From the cell containing the given text, extract its center point as (x, y) coordinate. 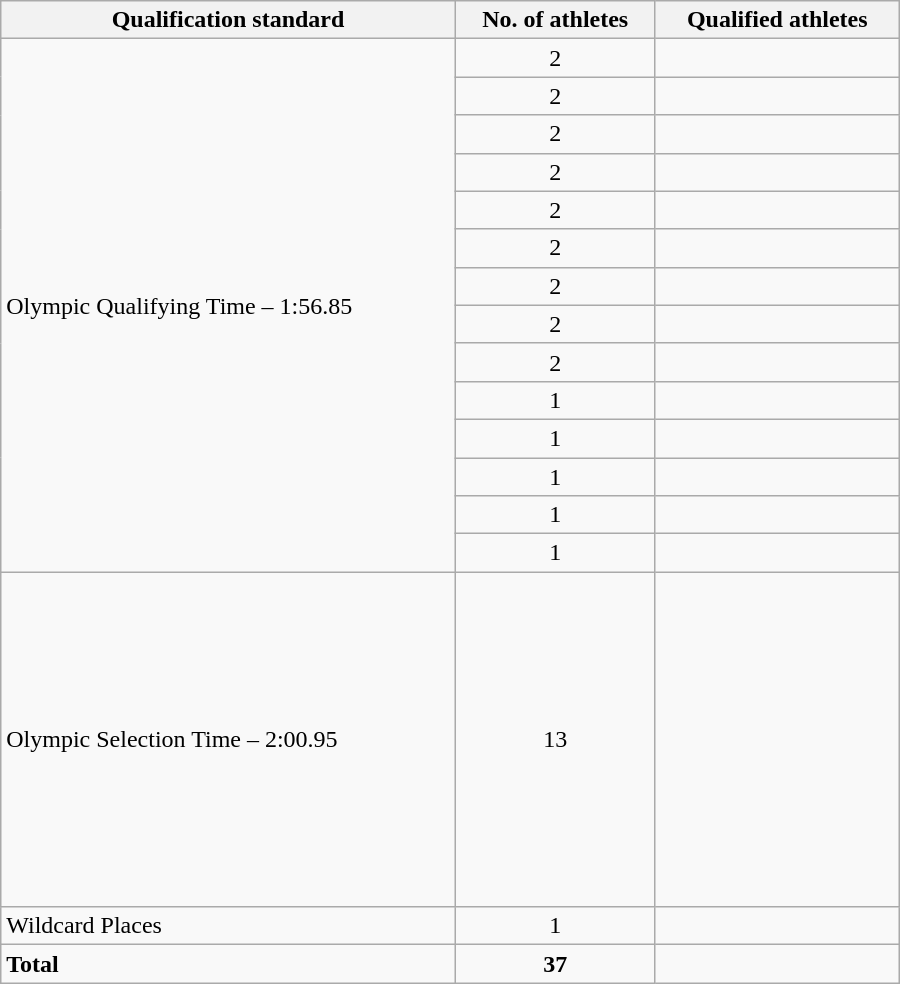
Olympic Qualifying Time – 1:56.85 (228, 306)
13 (555, 740)
Qualification standard (228, 20)
No. of athletes (555, 20)
Olympic Selection Time – 2:00.95 (228, 740)
Wildcard Places (228, 926)
Total (228, 964)
37 (555, 964)
Qualified athletes (777, 20)
